Return the (x, y) coordinate for the center point of the cell that contains the specified text.  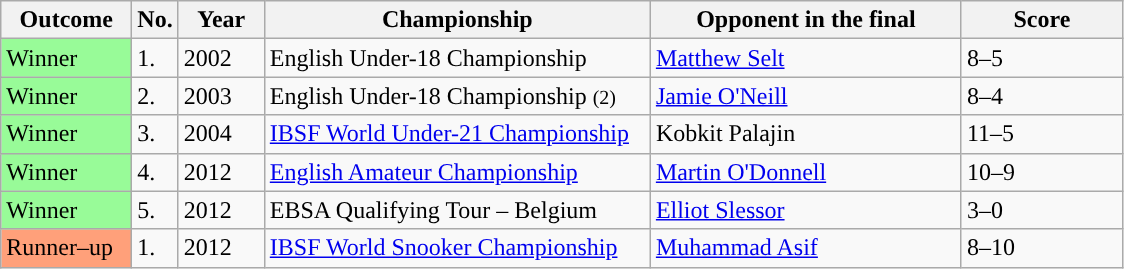
Championship (457, 20)
4. (155, 172)
No. (155, 20)
Outcome (66, 20)
Runner–up (66, 248)
Matthew Selt (806, 58)
Year (221, 20)
Jamie O'Neill (806, 96)
Kobkit Palajin (806, 134)
10–9 (1042, 172)
8–5 (1042, 58)
5. (155, 210)
2. (155, 96)
IBSF World Snooker Championship (457, 248)
Elliot Slessor (806, 210)
Opponent in the final (806, 20)
8–4 (1042, 96)
EBSA Qualifying Tour – Belgium (457, 210)
English Under-18 Championship (457, 58)
11–5 (1042, 134)
3–0 (1042, 210)
2003 (221, 96)
English Under-18 Championship (2) (457, 96)
2002 (221, 58)
2004 (221, 134)
Muhammad Asif (806, 248)
Score (1042, 20)
Martin O'Donnell (806, 172)
IBSF World Under-21 Championship (457, 134)
English Amateur Championship (457, 172)
3. (155, 134)
8–10 (1042, 248)
